Output the [X, Y] coordinate of the center of the cell containing the given text.  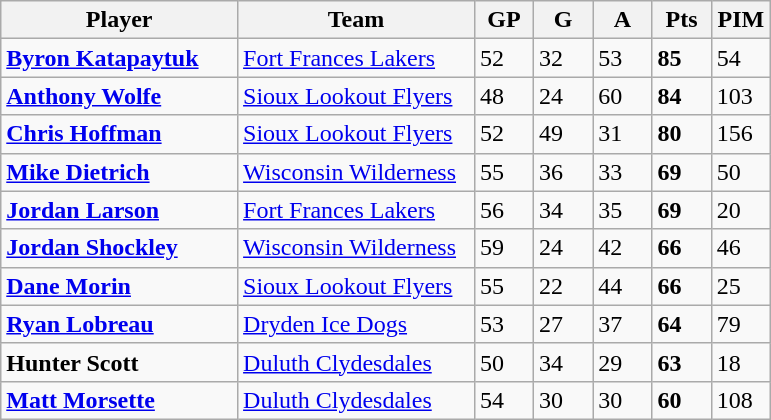
22 [564, 286]
Dane Morin [120, 286]
64 [682, 324]
36 [564, 172]
49 [564, 134]
156 [740, 134]
G [564, 20]
48 [504, 96]
Byron Katapaytuk [120, 58]
Dryden Ice Dogs [356, 324]
59 [504, 248]
31 [622, 134]
GP [504, 20]
35 [622, 210]
37 [622, 324]
Matt Morsette [120, 400]
108 [740, 400]
18 [740, 362]
Pts [682, 20]
79 [740, 324]
A [622, 20]
Mike Dietrich [120, 172]
Jordan Shockley [120, 248]
Jordan Larson [120, 210]
80 [682, 134]
85 [682, 58]
63 [682, 362]
Ryan Lobreau [120, 324]
27 [564, 324]
42 [622, 248]
Player [120, 20]
29 [622, 362]
Chris Hoffman [120, 134]
25 [740, 286]
20 [740, 210]
32 [564, 58]
33 [622, 172]
103 [740, 96]
Hunter Scott [120, 362]
PIM [740, 20]
44 [622, 286]
46 [740, 248]
84 [682, 96]
Anthony Wolfe [120, 96]
Team [356, 20]
56 [504, 210]
